Capture the cell that displays the provided text and extract its (X, Y) central coordinate. 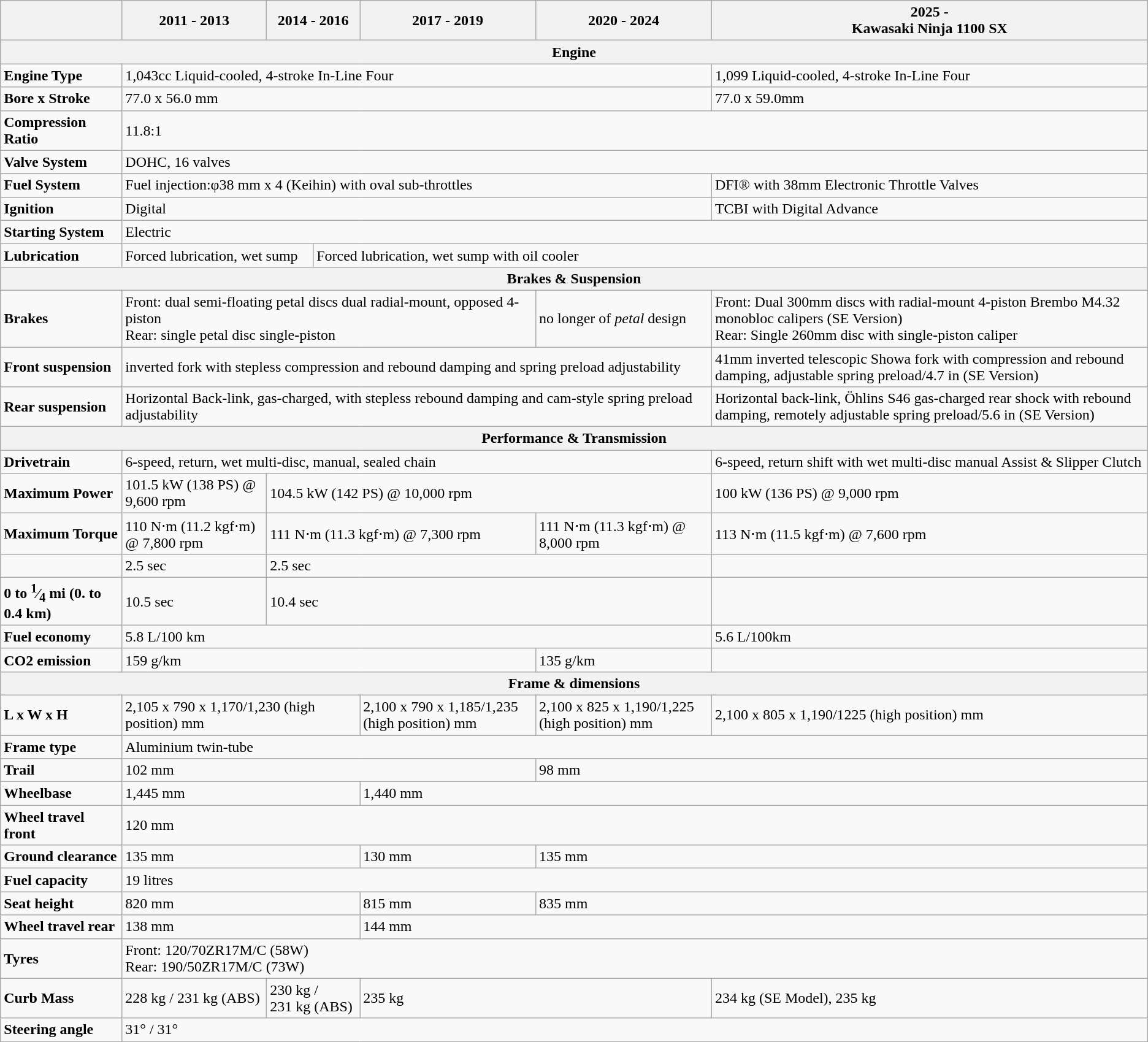
19 litres (635, 880)
Horizontal Back-link, gas-charged, with stepless rebound damping and cam-style spring preload adjustability (417, 407)
Compression Ratio (61, 130)
1,440 mm (754, 794)
Engine Type (61, 75)
Wheelbase (61, 794)
Ground clearance (61, 857)
Trail (61, 770)
DFI® with 38mm Electronic Throttle Valves (930, 185)
Rear suspension (61, 407)
Frame type (61, 747)
11.8:1 (635, 130)
31° / 31° (635, 1030)
2014 - 2016 (313, 21)
100 kW (136 PS) @ 9,000 rpm (930, 493)
Ignition (61, 209)
Horizontal back-link, Öhlins S46 gas-charged rear shock with rebound damping, remotely adjustable spring preload/5.6 in (SE Version) (930, 407)
DOHC, 16 valves (635, 162)
Wheel travel front (61, 826)
10.4 sec (489, 601)
Front suspension (61, 367)
Fuel capacity (61, 880)
1,445 mm (241, 794)
2,100 x 805 x 1,190/1225 (high position) mm (930, 715)
101.5 kW (138 PS) @ 9,600 rpm (194, 493)
110 N⋅m (11.2 kgf⋅m) @ 7,800 rpm (194, 534)
234 kg (SE Model), 235 kg (930, 998)
Steering angle (61, 1030)
Electric (635, 232)
144 mm (754, 927)
111 N⋅m (11.3 kgf⋅m) @ 8,000 rpm (624, 534)
159 g/km (329, 660)
228 kg / 231 kg (ABS) (194, 998)
2025 -Kawasaki Ninja 1100 SX (930, 21)
6-speed, return shift with wet multi-disc manual Assist & Slipper Clutch (930, 462)
Fuel System (61, 185)
2017 - 2019 (448, 21)
Brakes & Suspension (574, 278)
10.5 sec (194, 601)
113 N⋅m (11.5 kgf⋅m) @ 7,600 rpm (930, 534)
Maximum Power (61, 493)
inverted fork with stepless compression and rebound damping and spring preload adjustability (417, 367)
98 mm (842, 770)
Maximum Torque (61, 534)
Front: Dual 300mm discs with radial-mount 4-piston Brembo M4.32 monobloc calipers (SE Version)Rear: Single 260mm disc with single-piston caliper (930, 318)
5.6 L/100km (930, 637)
Forced lubrication, wet sump (218, 255)
820 mm (241, 903)
Starting System (61, 232)
Frame & dimensions (574, 683)
815 mm (448, 903)
TCBI with Digital Advance (930, 209)
Bore x Stroke (61, 99)
120 mm (635, 826)
Digital (417, 209)
130 mm (448, 857)
Wheel travel rear (61, 927)
L x W x H (61, 715)
2,105 x 790 x 1,170/1,230 (high position) mm (241, 715)
2020 - 2024 (624, 21)
Front: dual semi-floating petal discs dual radial-mount, opposed 4-pistonRear: single petal disc single-piston (329, 318)
Engine (574, 52)
41mm inverted telescopic Showa fork with compression and rebound damping, adjustable spring preload/4.7 in (SE Version) (930, 367)
135 g/km (624, 660)
6-speed, return, wet multi-disc, manual, sealed chain (417, 462)
2,100 x 825 x 1,190/1,225 (high position) mm (624, 715)
230 kg / 231 kg (ABS) (313, 998)
235 kg (536, 998)
Lubrication (61, 255)
Seat height (61, 903)
77.0 x 56.0 mm (417, 99)
835 mm (842, 903)
1,043cc Liquid-cooled, 4-stroke In-Line Four (417, 75)
104.5 kW (142 PS) @ 10,000 rpm (489, 493)
Fuel economy (61, 637)
1,099 Liquid-cooled, 4-stroke In-Line Four (930, 75)
Aluminium twin-tube (635, 747)
0 to 1⁄4 mi (0. to 0.4 km) (61, 601)
no longer of petal design (624, 318)
Performance & Transmission (574, 439)
Tyres (61, 958)
Brakes (61, 318)
77.0 x 59.0mm (930, 99)
Forced lubrication, wet sump with oil cooler (731, 255)
Drivetrain (61, 462)
Valve System (61, 162)
111 N⋅m (11.3 kgf⋅m) @ 7,300 rpm (401, 534)
CO2 emission (61, 660)
Fuel injection:φ38 mm x 4 (Keihin) with oval sub-throttles (417, 185)
138 mm (241, 927)
5.8 L/100 km (417, 637)
2011 - 2013 (194, 21)
Curb Mass (61, 998)
2,100 x 790 x 1,185/1,235 (high position) mm (448, 715)
Front: 120/70ZR17M/C (58W)Rear: 190/50ZR17M/C (73W) (635, 958)
102 mm (329, 770)
